Return the (x, y) coordinate for the center point of the cell that contains the specified text.  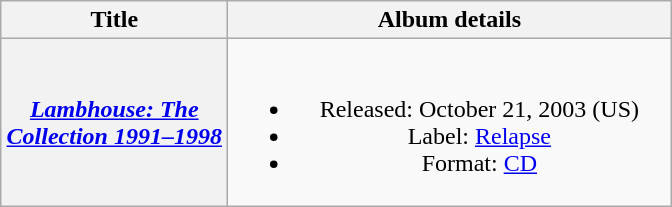
Released: October 21, 2003 (US)Label: RelapseFormat: CD (450, 122)
Album details (450, 20)
Title (114, 20)
Lambhouse: The Collection 1991–1998 (114, 122)
